Detect which cell encompasses the target text, then output its (x, y) center coordinate. 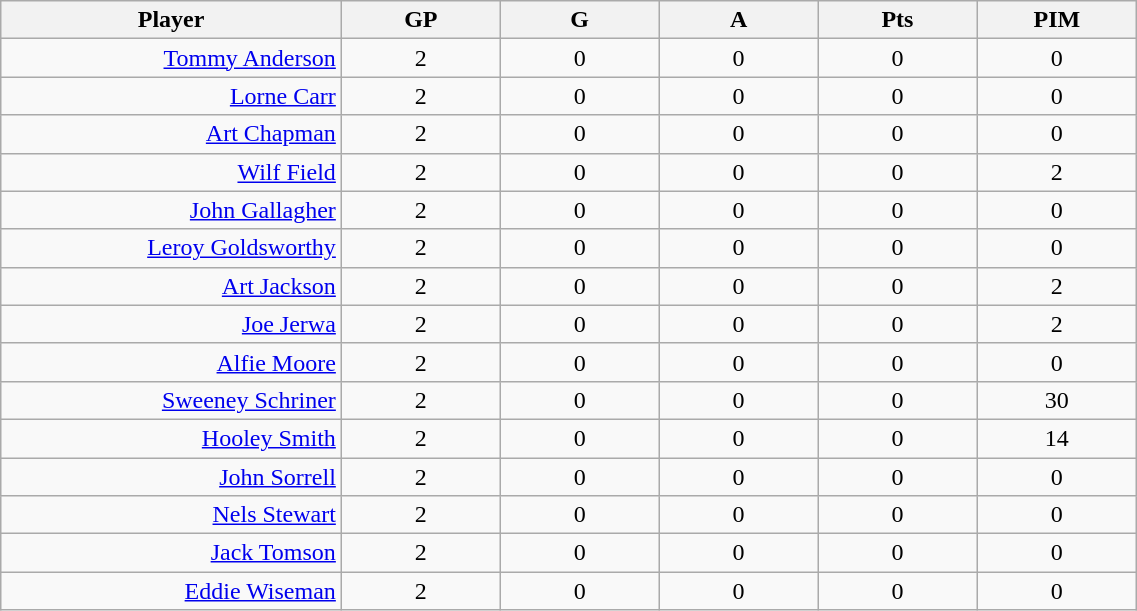
PIM (1057, 20)
14 (1057, 438)
Player (172, 20)
Pts (898, 20)
John Sorrell (172, 477)
Lorne Carr (172, 96)
Art Jackson (172, 286)
John Gallagher (172, 210)
Joe Jerwa (172, 324)
Nels Stewart (172, 515)
A (738, 20)
Leroy Goldsworthy (172, 248)
GP (420, 20)
Sweeney Schriner (172, 400)
30 (1057, 400)
Jack Tomson (172, 553)
Eddie Wiseman (172, 591)
Hooley Smith (172, 438)
Wilf Field (172, 172)
Art Chapman (172, 134)
Tommy Anderson (172, 58)
Alfie Moore (172, 362)
G (580, 20)
